Search for the cell housing the specified text and yield its [X, Y] center coordinate. 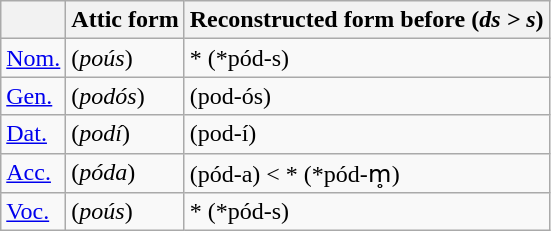
Dat. [34, 134]
Attic form [125, 20]
(pod-ós) [366, 96]
Nom. [34, 58]
(póda) [125, 173]
(pod-í) [366, 134]
(pód-a) < * (*pód-m̥) [366, 173]
Acc. [34, 173]
Gen. [34, 96]
(podí) [125, 134]
Voc. [34, 212]
Reconstructed form before (ds > s) [366, 20]
(podós) [125, 96]
